Provide the (x, y) coordinate of the cell's center where the given text is located.  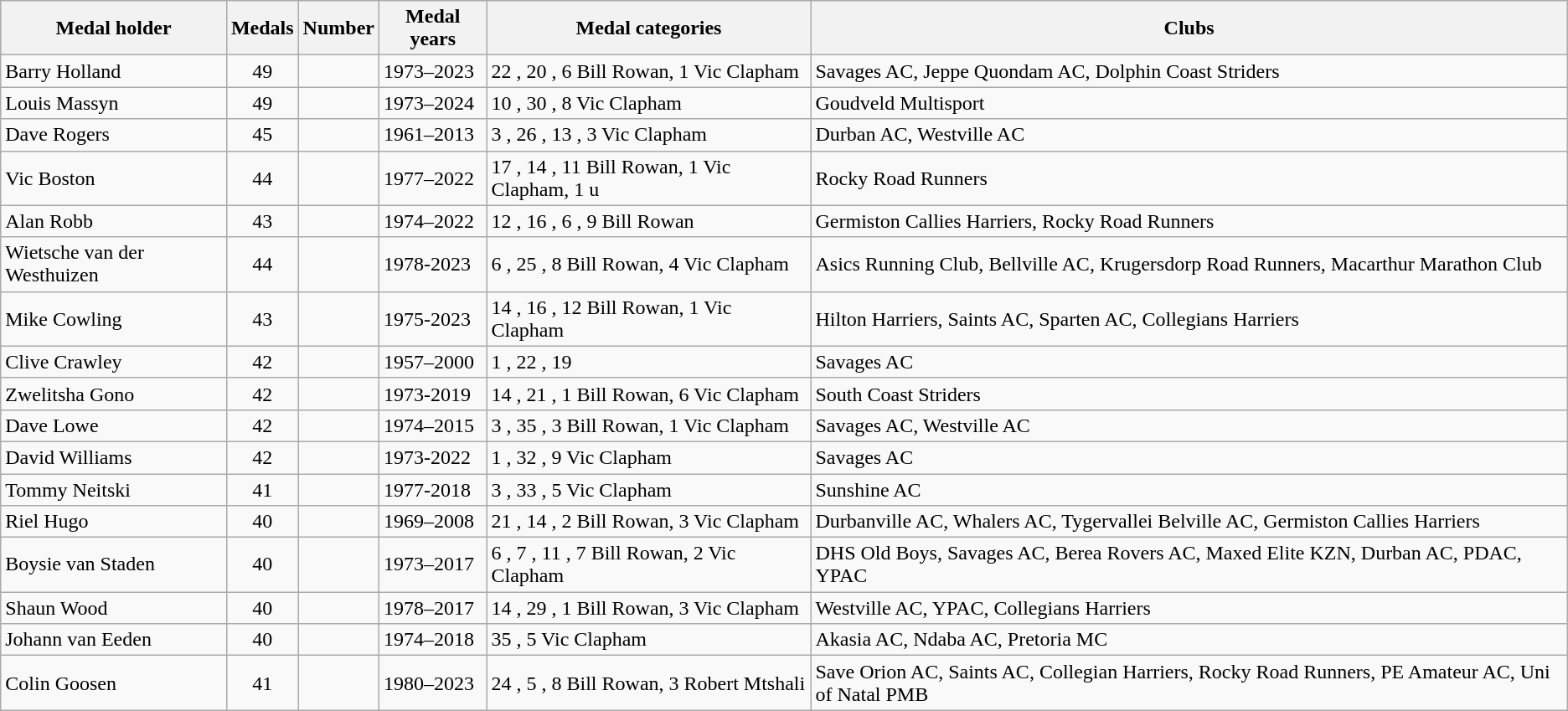
Save Orion AC, Saints AC, Collegian Harriers, Rocky Road Runners, PE Amateur AC, Uni of Natal PMB (1189, 683)
3 , 26 , 13 , 3 Vic Clapham (648, 135)
DHS Old Boys, Savages AC, Berea Rovers AC, Maxed Elite KZN, Durban AC, PDAC, YPAC (1189, 564)
35 , 5 Vic Clapham (648, 640)
Medal years (432, 28)
6 , 25 , 8 Bill Rowan, 4 Vic Clapham (648, 265)
Clubs (1189, 28)
Boysie van Staden (114, 564)
45 (262, 135)
Tommy Neitski (114, 490)
3 , 33 , 5 Vic Clapham (648, 490)
Number (338, 28)
1 , 32 , 9 Vic Clapham (648, 457)
Dave Lowe (114, 425)
1973-2019 (432, 394)
1977-2018 (432, 490)
24 , 5 , 8 Bill Rowan, 3 Robert Mtshali (648, 683)
17 , 14 , 11 Bill Rowan, 1 Vic Clapham, 1 u (648, 178)
1973–2024 (432, 103)
14 , 16 , 12 Bill Rowan, 1 Vic Clapham (648, 318)
1973-2022 (432, 457)
Mike Cowling (114, 318)
Riel Hugo (114, 522)
Goudveld Multisport (1189, 103)
1 , 22 , 19 (648, 362)
22 , 20 , 6 Bill Rowan, 1 Vic Clapham (648, 71)
1957–2000 (432, 362)
Barry Holland (114, 71)
Louis Massyn (114, 103)
1978–2017 (432, 608)
1977–2022 (432, 178)
Colin Goosen (114, 683)
Rocky Road Runners (1189, 178)
Medal holder (114, 28)
12 , 16 , 6 , 9 Bill Rowan (648, 221)
Clive Crawley (114, 362)
1974–2015 (432, 425)
Germiston Callies Harriers, Rocky Road Runners (1189, 221)
1969–2008 (432, 522)
1975-2023 (432, 318)
Medal categories (648, 28)
Dave Rogers (114, 135)
Vic Boston (114, 178)
South Coast Striders (1189, 394)
1978-2023 (432, 265)
Shaun Wood (114, 608)
David Williams (114, 457)
10 , 30 , 8 Vic Clapham (648, 103)
Durbanville AC, Whalers AC, Tygervallei Belville AC, Germiston Callies Harriers (1189, 522)
Wietsche van der Westhuizen (114, 265)
14 , 29 , 1 Bill Rowan, 3 Vic Clapham (648, 608)
21 , 14 , 2 Bill Rowan, 3 Vic Clapham (648, 522)
1974–2018 (432, 640)
Sunshine AC (1189, 490)
Medals (262, 28)
Alan Robb (114, 221)
1980–2023 (432, 683)
6 , 7 , 11 , 7 Bill Rowan, 2 Vic Clapham (648, 564)
Westville AC, YPAC, Collegians Harriers (1189, 608)
14 , 21 , 1 Bill Rowan, 6 Vic Clapham (648, 394)
Zwelitsha Gono (114, 394)
Akasia AC, Ndaba AC, Pretoria MC (1189, 640)
Johann van Eeden (114, 640)
1973–2017 (432, 564)
3 , 35 , 3 Bill Rowan, 1 Vic Clapham (648, 425)
1961–2013 (432, 135)
Durban AC, Westville AC (1189, 135)
Savages AC, Jeppe Quondam AC, Dolphin Coast Striders (1189, 71)
Asics Running Club, Bellville AC, Krugersdorp Road Runners, Macarthur Marathon Club (1189, 265)
1974–2022 (432, 221)
1973–2023 (432, 71)
Hilton Harriers, Saints AC, Sparten AC, Collegians Harriers (1189, 318)
Savages AC, Westville AC (1189, 425)
